Detect which cell encompasses the target text, then output its (x, y) center coordinate. 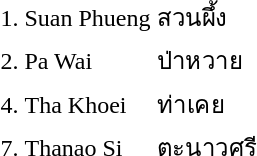
Pa Wai (88, 60)
Tha Khoei (88, 104)
